Search for the cell housing the specified text and yield its [X, Y] center coordinate. 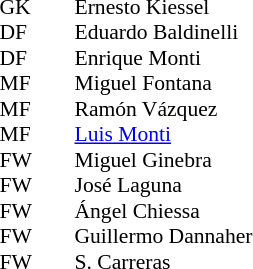
Enrique Monti [163, 58]
Miguel Ginebra [163, 160]
Miguel Fontana [163, 83]
Ramón Vázquez [163, 109]
Guillermo Dannaher [163, 237]
Eduardo Baldinelli [163, 33]
Luis Monti [163, 135]
José Laguna [163, 185]
Ángel Chiessa [163, 211]
